Search for the cell housing the specified text and yield its (x, y) center coordinate. 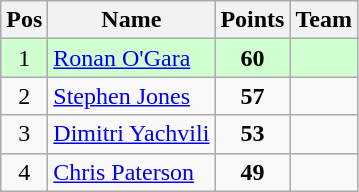
Dimitri Yachvili (132, 134)
Team (324, 20)
Points (252, 20)
57 (252, 96)
60 (252, 58)
53 (252, 134)
Pos (24, 20)
Chris Paterson (132, 172)
Name (132, 20)
3 (24, 134)
4 (24, 172)
Stephen Jones (132, 96)
2 (24, 96)
49 (252, 172)
Ronan O'Gara (132, 58)
1 (24, 58)
